Output the (x, y) coordinate of the center of the cell containing the given text.  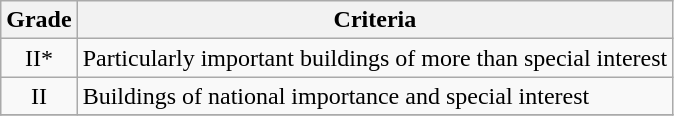
II* (39, 58)
Criteria (375, 20)
Buildings of national importance and special interest (375, 96)
Particularly important buildings of more than special interest (375, 58)
Grade (39, 20)
II (39, 96)
